Identify which cell holds the provided text, then report its [X, Y] central coordinate. 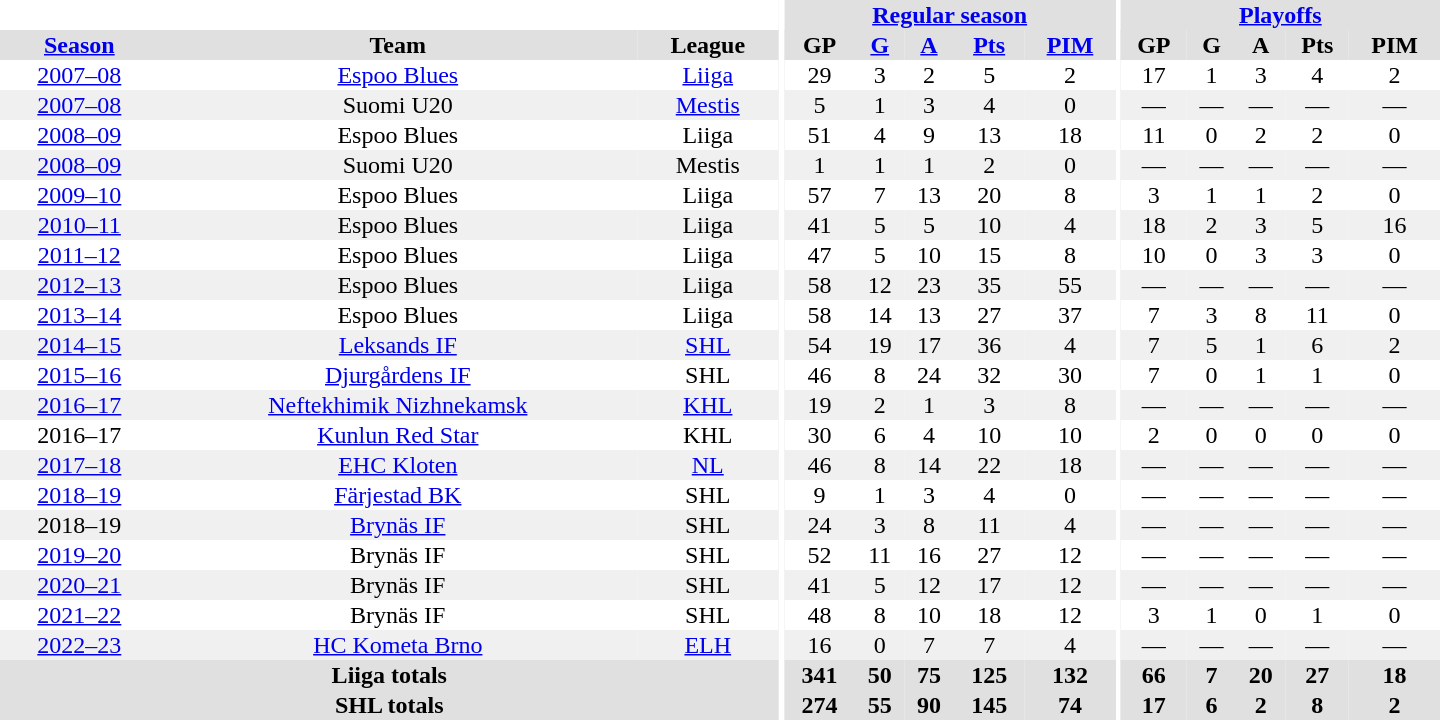
132 [1070, 675]
2015–16 [80, 375]
Leksands IF [398, 345]
2010–11 [80, 225]
2012–13 [80, 285]
35 [990, 285]
2019–20 [80, 555]
2020–21 [80, 585]
2009–10 [80, 195]
2013–14 [80, 315]
341 [820, 675]
2011–12 [80, 255]
37 [1070, 315]
2014–15 [80, 345]
Regular season [950, 15]
NL [708, 465]
SHL totals [390, 705]
2022–23 [80, 645]
66 [1154, 675]
League [708, 45]
74 [1070, 705]
48 [820, 615]
Kunlun Red Star [398, 435]
274 [820, 705]
Team [398, 45]
Playoffs [1280, 15]
Season [80, 45]
Neftekhimik Nizhnekamsk [398, 405]
145 [990, 705]
2021–22 [80, 615]
23 [928, 285]
Djurgårdens IF [398, 375]
15 [990, 255]
90 [928, 705]
125 [990, 675]
54 [820, 345]
52 [820, 555]
36 [990, 345]
32 [990, 375]
ELH [708, 645]
29 [820, 75]
Liiga totals [390, 675]
2017–18 [80, 465]
HC Kometa Brno [398, 645]
EHC Kloten [398, 465]
57 [820, 195]
22 [990, 465]
Färjestad BK [398, 495]
51 [820, 135]
50 [880, 675]
47 [820, 255]
75 [928, 675]
